Search for the cell housing the specified text and yield its [X, Y] center coordinate. 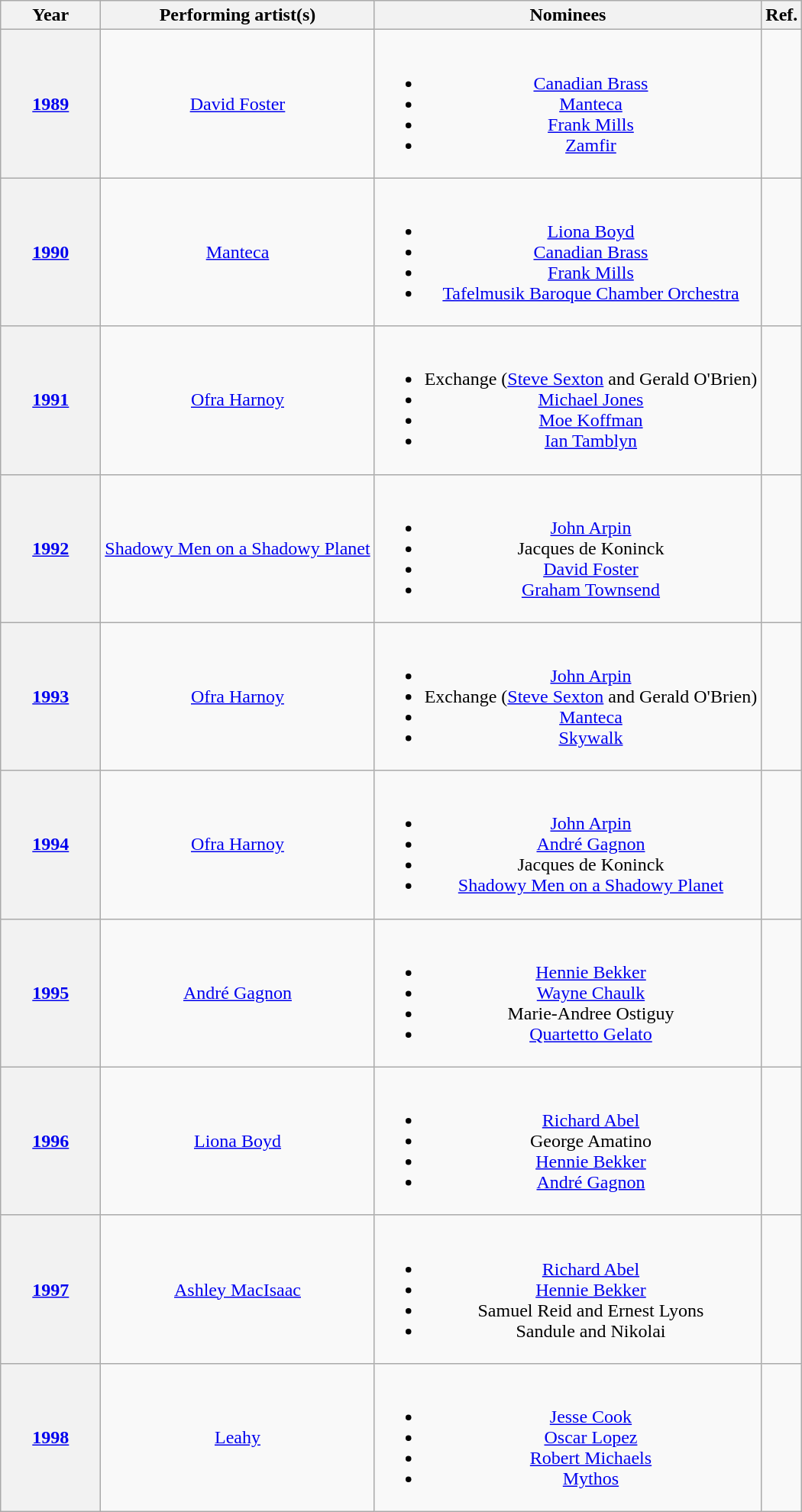
1994 [50, 845]
1993 [50, 696]
1989 [50, 104]
1991 [50, 400]
1995 [50, 993]
Performing artist(s) [238, 15]
Year [50, 15]
Leahy [238, 1437]
Liona Boyd [238, 1141]
Liona BoydCanadian BrassFrank MillsTafelmusik Baroque Chamber Orchestra [568, 252]
Jesse CookOscar LopezRobert MichaelsMythos [568, 1437]
Nominees [568, 15]
David Foster [238, 104]
1997 [50, 1289]
Ashley MacIsaac [238, 1289]
Richard AbelGeorge AmatinoHennie BekkerAndré Gagnon [568, 1141]
1996 [50, 1141]
Exchange (Steve Sexton and Gerald O'Brien)Michael JonesMoe KoffmanIan Tamblyn [568, 400]
1998 [50, 1437]
1992 [50, 548]
Hennie BekkerWayne ChaulkMarie-Andree OstiguyQuartetto Gelato [568, 993]
Shadowy Men on a Shadowy Planet [238, 548]
John ArpinExchange (Steve Sexton and Gerald O'Brien)MantecaSkywalk [568, 696]
John ArpinAndré GagnonJacques de KoninckShadowy Men on a Shadowy Planet [568, 845]
Manteca [238, 252]
1990 [50, 252]
André Gagnon [238, 993]
Ref. [782, 15]
Richard AbelHennie BekkerSamuel Reid and Ernest LyonsSandule and Nikolai [568, 1289]
Canadian BrassMantecaFrank MillsZamfir [568, 104]
John ArpinJacques de KoninckDavid FosterGraham Townsend [568, 548]
